Scan for the cell matching the given text and deliver its [X, Y] coordinate at center. 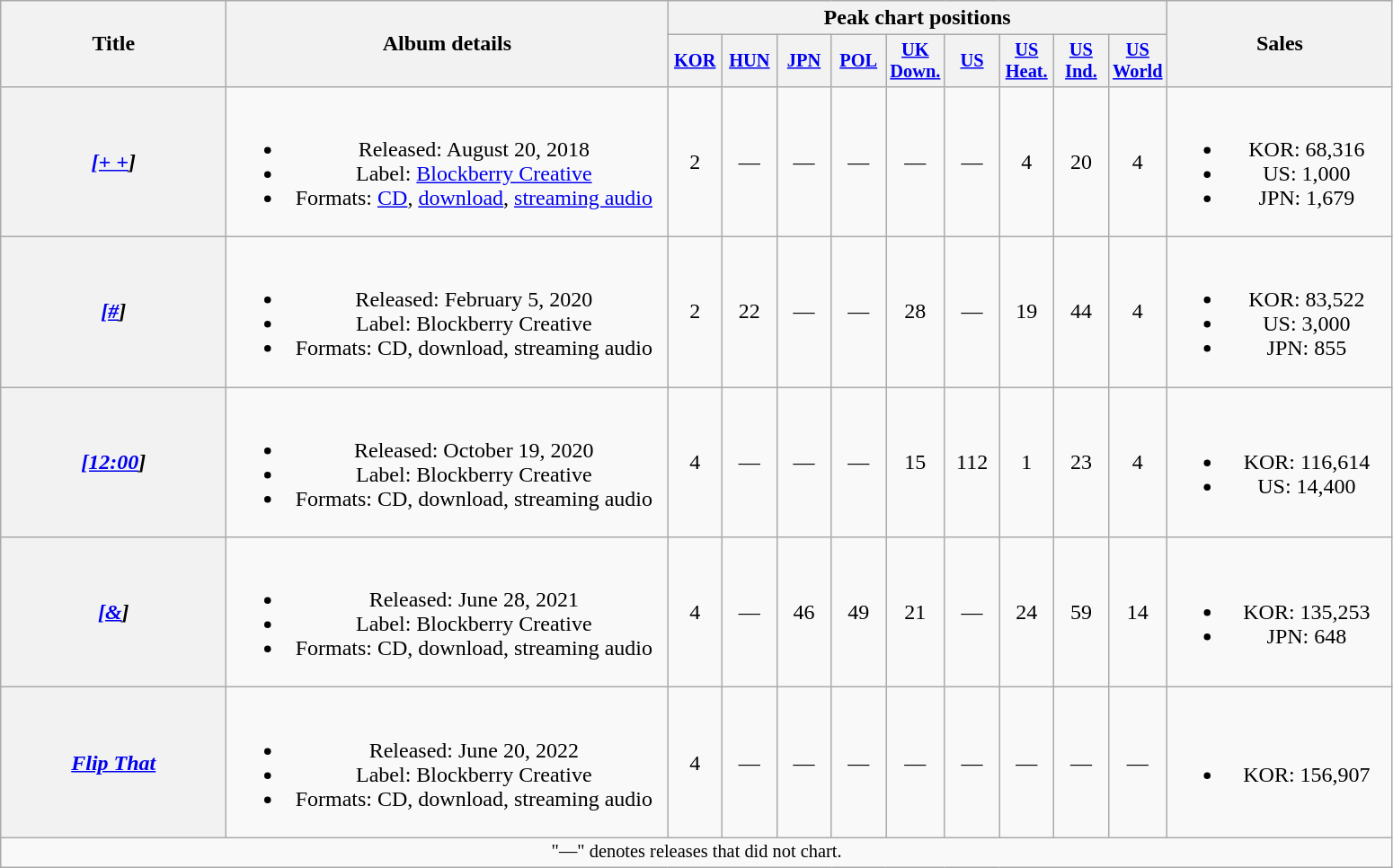
KOR: 135,253JPN: 648 [1280, 613]
Released: June 28, 2021Label: Blockberry CreativeFormats: CD, download, streaming audio [448, 613]
28 [916, 313]
JPN [803, 61]
Sales [1280, 44]
20 [1082, 162]
Released: August 20, 2018Label: Blockberry CreativeFormats: CD, download, streaming audio [448, 162]
KOR: 116,614US: 14,400 [1280, 462]
[#] [113, 313]
Released: October 19, 2020Label: Blockberry CreativeFormats: CD, download, streaming audio [448, 462]
[&] [113, 613]
46 [803, 613]
1 [1026, 462]
"—" denotes releases that did not chart. [697, 853]
112 [972, 462]
UKDown. [916, 61]
KOR: 68,316US: 1,000JPN: 1,679 [1280, 162]
KOR: 83,522US: 3,000JPN: 855 [1280, 313]
USHeat. [1026, 61]
USInd. [1082, 61]
15 [916, 462]
[12:00] [113, 462]
Album details [448, 44]
KOR: 156,907 [1280, 762]
19 [1026, 313]
HUN [750, 61]
23 [1082, 462]
24 [1026, 613]
USWorld [1138, 61]
49 [859, 613]
22 [750, 313]
Flip That [113, 762]
Released: February 5, 2020Label: Blockberry CreativeFormats: CD, download, streaming audio [448, 313]
KOR [696, 61]
44 [1082, 313]
Title [113, 44]
[+ +] [113, 162]
US [972, 61]
Peak chart positions [918, 18]
Released: June 20, 2022Label: Blockberry CreativeFormats: CD, download, streaming audio [448, 762]
POL [859, 61]
59 [1082, 613]
21 [916, 613]
14 [1138, 613]
